Return the [x, y] coordinate for the center point of the cell that contains the specified text.  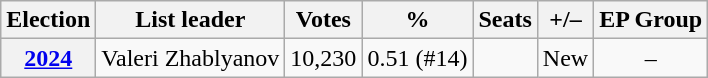
Votes [324, 20]
0.51 (#14) [418, 58]
+/– [565, 20]
% [418, 20]
10,230 [324, 58]
EP Group [651, 20]
New [565, 58]
2024 [48, 58]
Election [48, 20]
– [651, 58]
Seats [505, 20]
Valeri Zhablyanov [190, 58]
List leader [190, 20]
